Find where the given text appears and provide that cell's center as [x, y] coordinate. 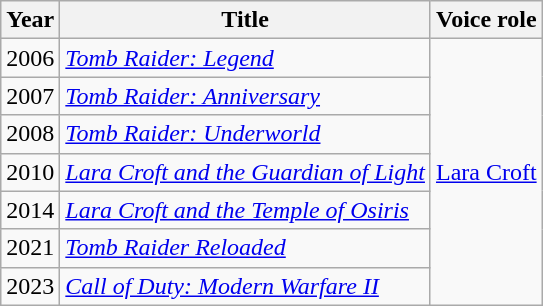
Voice role [486, 20]
Lara Croft and the Guardian of Light [246, 172]
Lara Croft [486, 172]
2006 [30, 58]
Tomb Raider: Underworld [246, 134]
Year [30, 20]
Call of Duty: Modern Warfare II [246, 286]
2007 [30, 96]
Tomb Raider: Legend [246, 58]
Tomb Raider: Anniversary [246, 96]
Tomb Raider Reloaded [246, 248]
2008 [30, 134]
2010 [30, 172]
2021 [30, 248]
2023 [30, 286]
Lara Croft and the Temple of Osiris [246, 210]
Title [246, 20]
2014 [30, 210]
